Detect which cell encompasses the target text, then output its (X, Y) center coordinate. 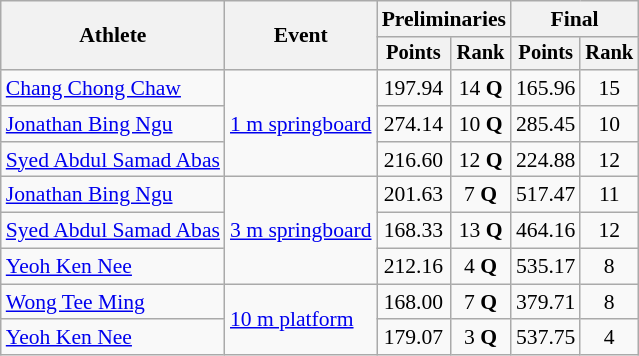
Event (301, 36)
274.14 (414, 124)
216.60 (414, 160)
Wong Tee Ming (113, 302)
224.88 (546, 160)
517.47 (546, 195)
14 Q (480, 88)
165.96 (546, 88)
11 (609, 195)
212.16 (414, 267)
3 Q (480, 338)
Preliminaries (444, 19)
15 (609, 88)
13 Q (480, 231)
10 m platform (301, 320)
4 Q (480, 267)
1 m springboard (301, 124)
464.16 (546, 231)
10 Q (480, 124)
197.94 (414, 88)
201.63 (414, 195)
10 (609, 124)
3 m springboard (301, 230)
12 Q (480, 160)
4 (609, 338)
537.75 (546, 338)
168.00 (414, 302)
379.71 (546, 302)
179.07 (414, 338)
Chang Chong Chaw (113, 88)
285.45 (546, 124)
Athlete (113, 36)
168.33 (414, 231)
Final (574, 19)
535.17 (546, 267)
